Capture the cell that displays the provided text and extract its (X, Y) central coordinate. 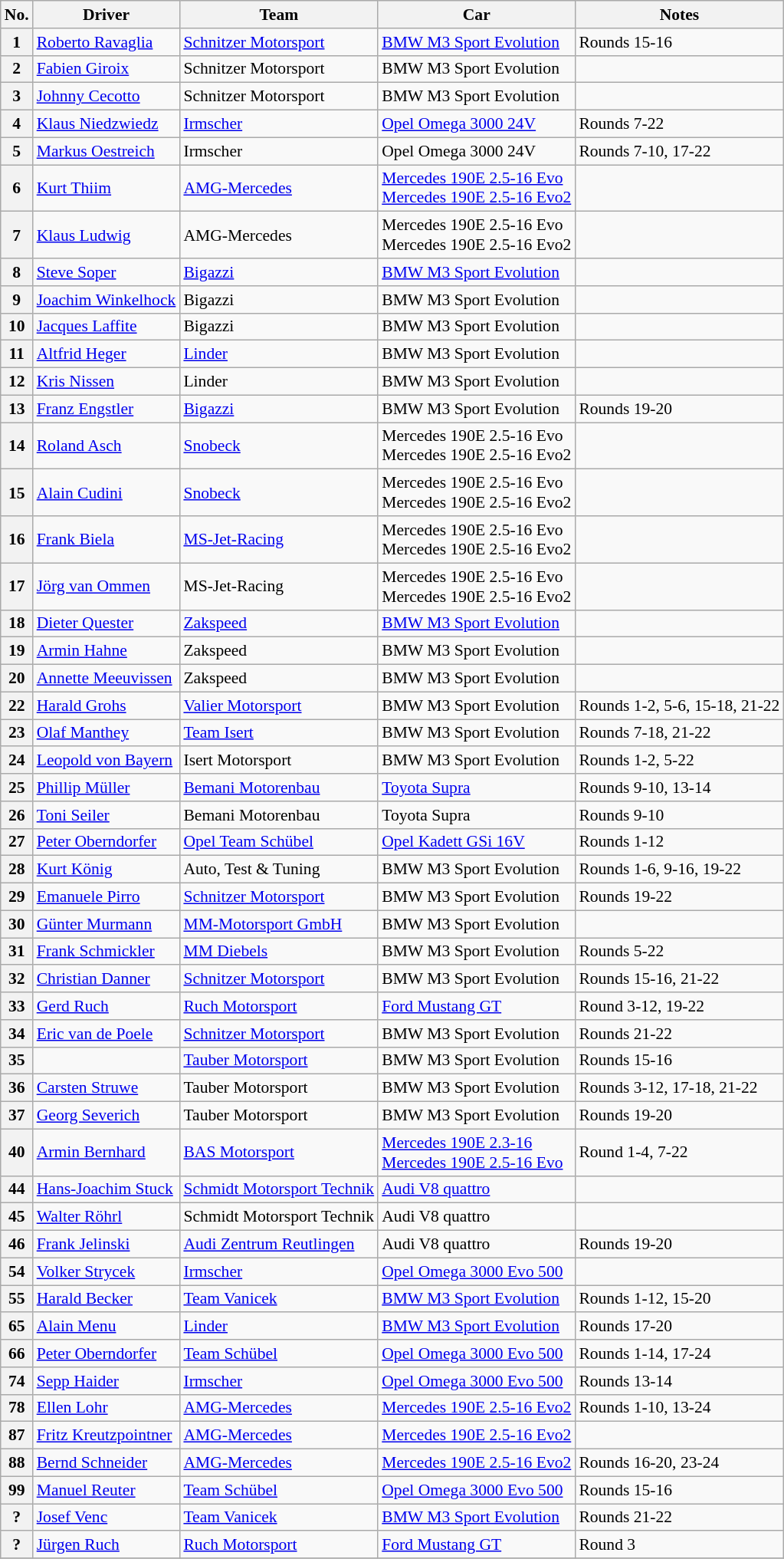
Fabien Giroix (107, 69)
Rounds 1-6, 9-16, 19-22 (679, 870)
Auto, Test & Tuning (279, 870)
16 (17, 540)
29 (17, 897)
24 (17, 761)
Team (279, 15)
Jörg van Ommen (107, 586)
Leopold von Bayern (107, 761)
Eric van de Poele (107, 1034)
Roberto Ravaglia (107, 42)
2 (17, 69)
78 (17, 1408)
Steve Soper (107, 272)
11 (17, 354)
Josef Venc (107, 1518)
54 (17, 1271)
Rounds 3-12, 17-18, 21-22 (679, 1088)
Round 3-12, 19-22 (679, 1006)
MM Diebels (279, 952)
37 (17, 1116)
Valier Motorsport (279, 705)
Isert Motorsport (279, 761)
Jürgen Ruch (107, 1545)
34 (17, 1034)
5 (17, 151)
14 (17, 446)
8 (17, 272)
15 (17, 492)
Christian Danner (107, 979)
Carsten Struwe (107, 1088)
Rounds 1-12, 15-20 (679, 1299)
Rounds 9-10 (679, 815)
19 (17, 651)
Bernd Schneider (107, 1463)
Harald Becker (107, 1299)
Rounds 1-2, 5-22 (679, 761)
45 (17, 1217)
Franz Engstler (107, 409)
32 (17, 979)
Round 3 (679, 1545)
55 (17, 1299)
Phillip Müller (107, 788)
Klaus Niedzwiedz (107, 124)
Notes (679, 15)
18 (17, 623)
26 (17, 815)
Volker Strycek (107, 1271)
Armin Bernhard (107, 1152)
Annette Meeuvissen (107, 679)
Gerd Ruch (107, 1006)
Alain Menu (107, 1327)
Frank Schmickler (107, 952)
Roland Asch (107, 446)
Round 1-4, 7-22 (679, 1152)
Alain Cudini (107, 492)
99 (17, 1490)
23 (17, 733)
35 (17, 1061)
46 (17, 1245)
Manuel Reuter (107, 1490)
Fritz Kreutzpointner (107, 1436)
6 (17, 189)
Klaus Ludwig (107, 235)
Driver (107, 15)
Audi Zentrum Reutlingen (279, 1245)
87 (17, 1436)
Emanuele Pirro (107, 897)
17 (17, 586)
Rounds 1-12 (679, 842)
12 (17, 382)
Markus Oestreich (107, 151)
66 (17, 1353)
Kris Nissen (107, 382)
Car (477, 15)
BAS Motorsport (279, 1152)
Rounds 13-14 (679, 1381)
Toni Seiler (107, 815)
Kurt Thiim (107, 189)
9 (17, 300)
Armin Hahne (107, 651)
Rounds 7-22 (679, 124)
Rounds 16-20, 23-24 (679, 1463)
31 (17, 952)
Rounds 1-2, 5-6, 15-18, 21-22 (679, 705)
30 (17, 924)
Rounds 1-10, 13-24 (679, 1408)
Rounds 1-14, 17-24 (679, 1353)
Frank Biela (107, 540)
Georg Severich (107, 1116)
Opel Team Schübel (279, 842)
Olaf Manthey (107, 733)
Kurt König (107, 870)
Hans-Joachim Stuck (107, 1189)
Opel Kadett GSi 16V (477, 842)
Günter Murmann (107, 924)
13 (17, 409)
Rounds 19-22 (679, 897)
MM-Motorsport GmbH (279, 924)
Rounds 7-10, 17-22 (679, 151)
36 (17, 1088)
22 (17, 705)
Sepp Haider (107, 1381)
Rounds 15-16, 21-22 (679, 979)
65 (17, 1327)
Rounds 7-18, 21-22 (679, 733)
Joachim Winkelhock (107, 300)
Rounds 17-20 (679, 1327)
Johnny Cecotto (107, 97)
88 (17, 1463)
7 (17, 235)
27 (17, 842)
Mercedes 190E 2.3-16Mercedes 190E 2.5-16 Evo (477, 1152)
10 (17, 327)
Jacques Laffite (107, 327)
33 (17, 1006)
Walter Röhrl (107, 1217)
No. (17, 15)
1 (17, 42)
Altfrid Heger (107, 354)
74 (17, 1381)
40 (17, 1152)
4 (17, 124)
28 (17, 870)
3 (17, 97)
Team Isert (279, 733)
25 (17, 788)
44 (17, 1189)
20 (17, 679)
Ellen Lohr (107, 1408)
Rounds 5-22 (679, 952)
Frank Jelinski (107, 1245)
Dieter Quester (107, 623)
Rounds 9-10, 13-14 (679, 788)
Harald Grohs (107, 705)
